Determine the [x, y] coordinate at the center of the cell enclosing the given text.  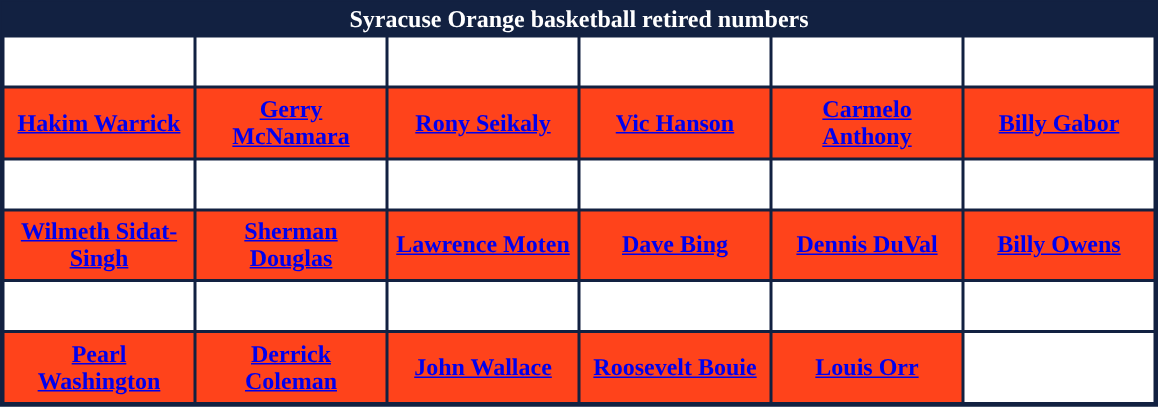
Derrick Coleman [290, 367]
Roosevelt Bouie [674, 367]
Dennis DuVal [866, 245]
Syracuse Orange basketball retired numbers [578, 19]
Sherman Douglas [290, 245]
Vic Hanson [674, 122]
Billy Owens [1058, 245]
Lawrence Moten [482, 245]
Hakim Warrick [98, 122]
Louis Orr [866, 367]
Gerry McNamara [290, 122]
Billy Gabor [1058, 122]
Wilmeth Sidat-Singh [98, 245]
Pearl Washington [98, 367]
Carmelo Anthony [866, 122]
John Wallace [482, 367]
Rony Seikaly [482, 122]
Dave Bing [674, 245]
